Search for the cell housing the specified text and yield its (x, y) center coordinate. 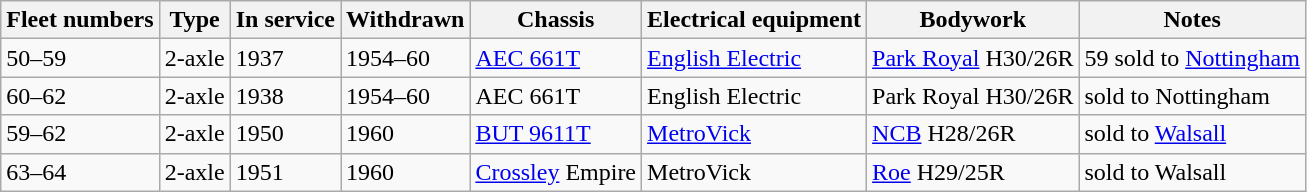
Fleet numbers (80, 20)
Chassis (556, 20)
In service (285, 20)
NCB H28/26R (973, 134)
Notes (1192, 20)
1938 (285, 96)
59 sold to Nottingham (1192, 58)
1950 (285, 134)
1951 (285, 172)
Electrical equipment (754, 20)
sold to Nottingham (1192, 96)
60–62 (80, 96)
1937 (285, 58)
BUT 9611T (556, 134)
Type (194, 20)
Roe H29/25R (973, 172)
Bodywork (973, 20)
Withdrawn (406, 20)
59–62 (80, 134)
63–64 (80, 172)
Crossley Empire (556, 172)
50–59 (80, 58)
